Return [x, y] of the center of cell containing provided text 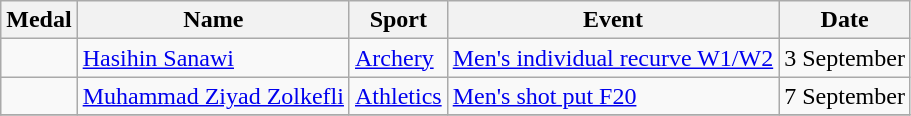
Hasihin Sanawi [213, 58]
Date [845, 20]
Archery [398, 58]
7 September [845, 96]
Event [613, 20]
Men's individual recurve W1/W2 [613, 58]
Men's shot put F20 [613, 96]
Muhammad Ziyad Zolkefli [213, 96]
3 September [845, 58]
Medal [39, 20]
Name [213, 20]
Athletics [398, 96]
Sport [398, 20]
